Extract the [X, Y] coordinate from the center of the cell holding the provided text.  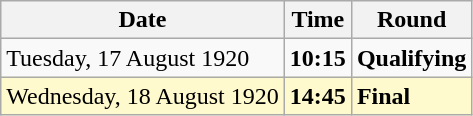
Final [411, 96]
Wednesday, 18 August 1920 [143, 96]
Time [318, 20]
10:15 [318, 58]
Tuesday, 17 August 1920 [143, 58]
Qualifying [411, 58]
Date [143, 20]
Round [411, 20]
14:45 [318, 96]
